Detect which cell encompasses the target text, then output its [x, y] center coordinate. 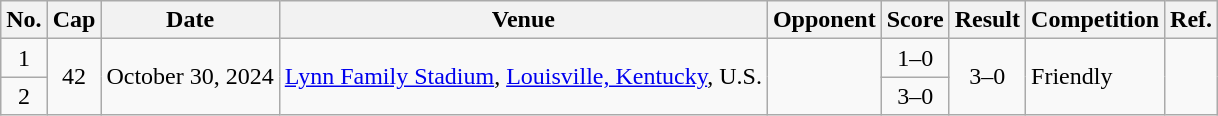
42 [74, 77]
2 [24, 96]
Ref. [1192, 20]
Score [915, 20]
Date [190, 20]
Lynn Family Stadium, Louisville, Kentucky, U.S. [523, 77]
Competition [1096, 20]
No. [24, 20]
1 [24, 58]
Opponent [824, 20]
Venue [523, 20]
1–0 [915, 58]
October 30, 2024 [190, 77]
Cap [74, 20]
Result [987, 20]
Friendly [1096, 77]
